For the text-containing cell, return its midpoint in [x, y] coordinate format. 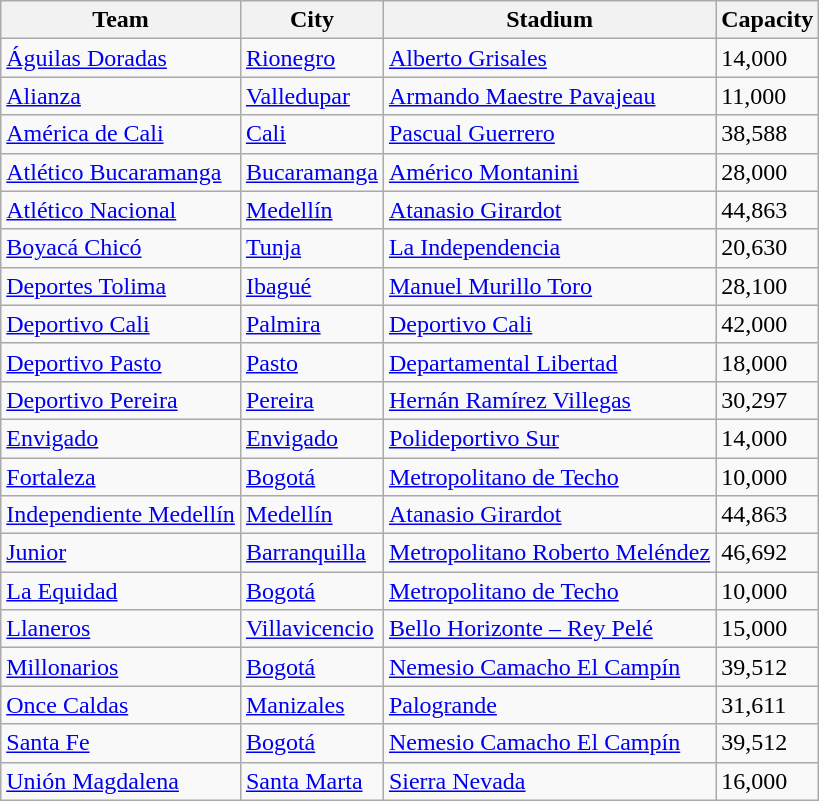
18,000 [768, 362]
Águilas Doradas [121, 58]
46,692 [768, 553]
Manizales [312, 705]
38,588 [768, 134]
Manuel Murillo Toro [549, 286]
Américo Montanini [549, 172]
Armando Maestre Pavajeau [549, 96]
Barranquilla [312, 553]
30,297 [768, 400]
Hernán Ramírez Villegas [549, 400]
Valledupar [312, 96]
Stadium [549, 20]
Alianza [121, 96]
16,000 [768, 781]
La Equidad [121, 591]
Llaneros [121, 629]
Unión Magdalena [121, 781]
Bello Horizonte – Rey Pelé [549, 629]
Tunja [312, 248]
28,000 [768, 172]
Ibagué [312, 286]
Atlético Nacional [121, 210]
Santa Fe [121, 743]
Atlético Bucaramanga [121, 172]
Palogrande [549, 705]
City [312, 20]
Pasto [312, 362]
Villavicencio [312, 629]
Junior [121, 553]
América de Cali [121, 134]
Rionegro [312, 58]
Palmira [312, 324]
Pereira [312, 400]
Bucaramanga [312, 172]
Boyacá Chicó [121, 248]
Cali [312, 134]
Deportivo Pereira [121, 400]
Once Caldas [121, 705]
31,611 [768, 705]
Millonarios [121, 667]
20,630 [768, 248]
Capacity [768, 20]
Metropolitano Roberto Meléndez [549, 553]
Pascual Guerrero [549, 134]
Team [121, 20]
15,000 [768, 629]
Fortaleza [121, 477]
Departamental Libertad [549, 362]
Deportivo Pasto [121, 362]
42,000 [768, 324]
Polideportivo Sur [549, 438]
Santa Marta [312, 781]
28,100 [768, 286]
La Independencia [549, 248]
Deportes Tolima [121, 286]
11,000 [768, 96]
Sierra Nevada [549, 781]
Alberto Grisales [549, 58]
Independiente Medellín [121, 515]
